Extract the (X, Y) coordinate from the center of the cell holding the provided text.  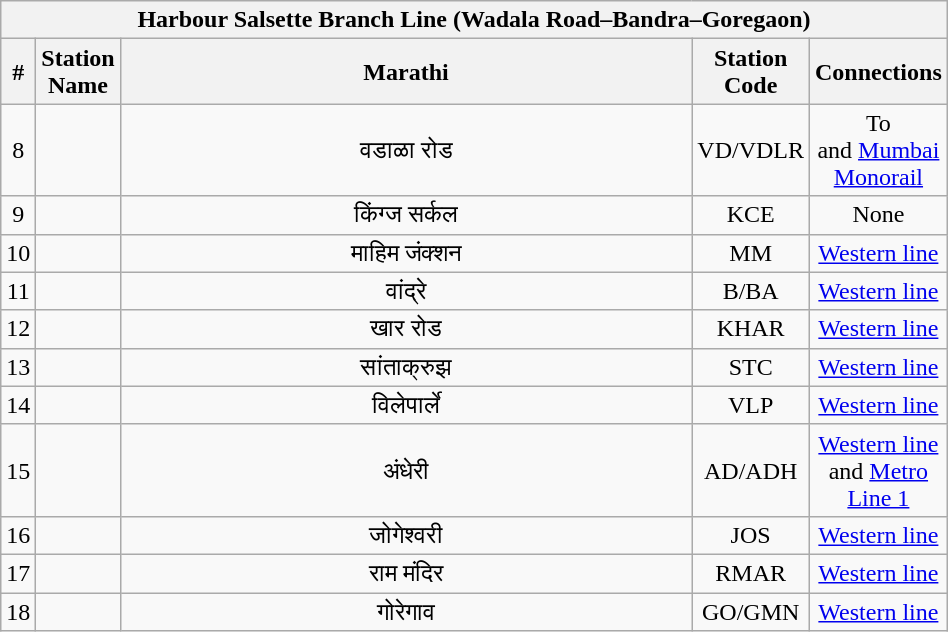
GO/GMN (751, 611)
13 (18, 367)
सांताक्रुझ (406, 367)
16 (18, 535)
B/BA (751, 291)
वडाळा रोड (406, 150)
विलेपार्ले (406, 405)
किंग्ज सर्कल (406, 215)
MM (751, 253)
8 (18, 150)
राम मंदिर (406, 573)
खार रोड (406, 329)
जोगेश्वरी (406, 535)
12 (18, 329)
Western line and Metro Line 1 (879, 470)
Connections (879, 72)
गोरेगाव (406, 611)
VLP (751, 405)
14 (18, 405)
वांद्रे (406, 291)
10 (18, 253)
18 (18, 611)
Station Name (78, 72)
STC (751, 367)
11 (18, 291)
KHAR (751, 329)
To and Mumbai Monorail (879, 150)
KCE (751, 215)
Harbour Salsette Branch Line (Wadala Road–Bandra–Goregaon) (474, 20)
माहिम जंक्शन (406, 253)
VD/VDLR (751, 150)
Station Code (751, 72)
RMAR (751, 573)
# (18, 72)
AD/ADH (751, 470)
17 (18, 573)
None (879, 215)
Marathi (406, 72)
अंधेरी (406, 470)
15 (18, 470)
9 (18, 215)
JOS (751, 535)
